Determine the (x, y) coordinate at the center of the cell enclosing the given text.  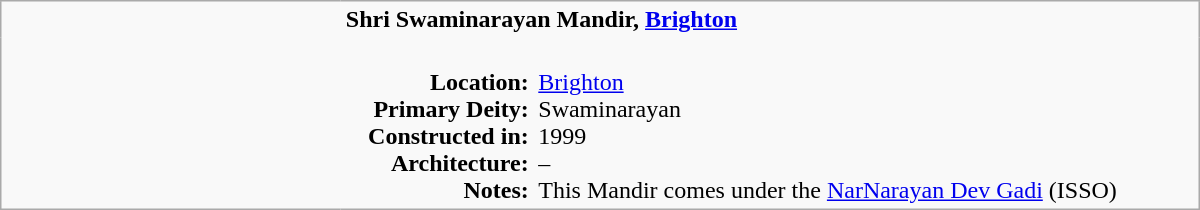
Shri Swaminarayan Mandir, Brighton (770, 20)
Brighton Swaminarayan 1999 – This Mandir comes under the NarNarayan Dev Gadi (ISSO) (867, 123)
Location:Primary Deity: Constructed in:Architecture:Notes: (437, 123)
